Locate the cell with the specified text and output its (x, y) center coordinate. 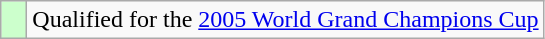
Qualified for the 2005 World Grand Champions Cup (286, 20)
